Pinpoint the cell where the given text exists, returning its (x, y) midpoint coordinate. 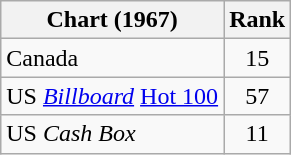
15 (258, 58)
US Billboard Hot 100 (112, 96)
Chart (1967) (112, 20)
Rank (258, 20)
US Cash Box (112, 134)
Canada (112, 58)
11 (258, 134)
57 (258, 96)
